Determine the [x, y] coordinate at the center of the cell enclosing the given text.  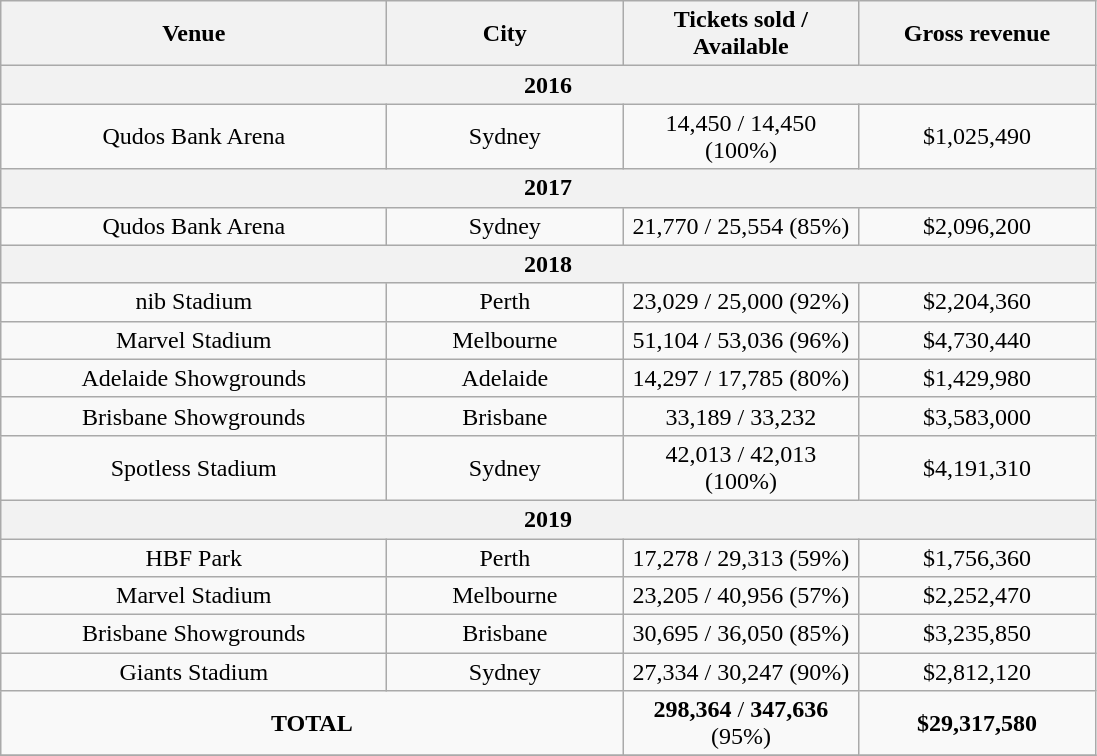
nib Stadium [194, 302]
Spotless Stadium [194, 468]
14,450 / 14,450 (100%) [741, 136]
30,695 / 36,050 (85%) [741, 634]
HBF Park [194, 557]
TOTAL [312, 724]
$1,025,490 [977, 136]
14,297 / 17,785 (80%) [741, 378]
Venue [194, 34]
$2,204,360 [977, 302]
$1,756,360 [977, 557]
Tickets sold / Available [741, 34]
Adelaide [505, 378]
2019 [548, 519]
$3,235,850 [977, 634]
$4,730,440 [977, 340]
Gross revenue [977, 34]
298,364 / 347,636 (95%) [741, 724]
23,205 / 40,956 (57%) [741, 596]
17,278 / 29,313 (59%) [741, 557]
$1,429,980 [977, 378]
42,013 / 42,013 (100%) [741, 468]
Giants Stadium [194, 672]
$2,096,200 [977, 226]
$29,317,580 [977, 724]
21,770 / 25,554 (85%) [741, 226]
2017 [548, 188]
$2,812,120 [977, 672]
City [505, 34]
23,029 / 25,000 (92%) [741, 302]
51,104 / 53,036 (96%) [741, 340]
$3,583,000 [977, 416]
33,189 / 33,232 [741, 416]
$2,252,470 [977, 596]
27,334 / 30,247 (90%) [741, 672]
Adelaide Showgrounds [194, 378]
2016 [548, 85]
2018 [548, 264]
$4,191,310 [977, 468]
